Detect which cell encompasses the target text, then output its [X, Y] center coordinate. 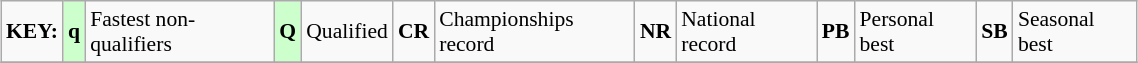
Q [288, 32]
KEY: [32, 32]
CR [414, 32]
National record [746, 32]
PB [836, 32]
Seasonal best [1075, 32]
Championships record [534, 32]
Fastest non-qualifiers [180, 32]
Qualified [347, 32]
Personal best [916, 32]
q [74, 32]
SB [994, 32]
NR [656, 32]
